Identify which cell holds the provided text, then report its [x, y] central coordinate. 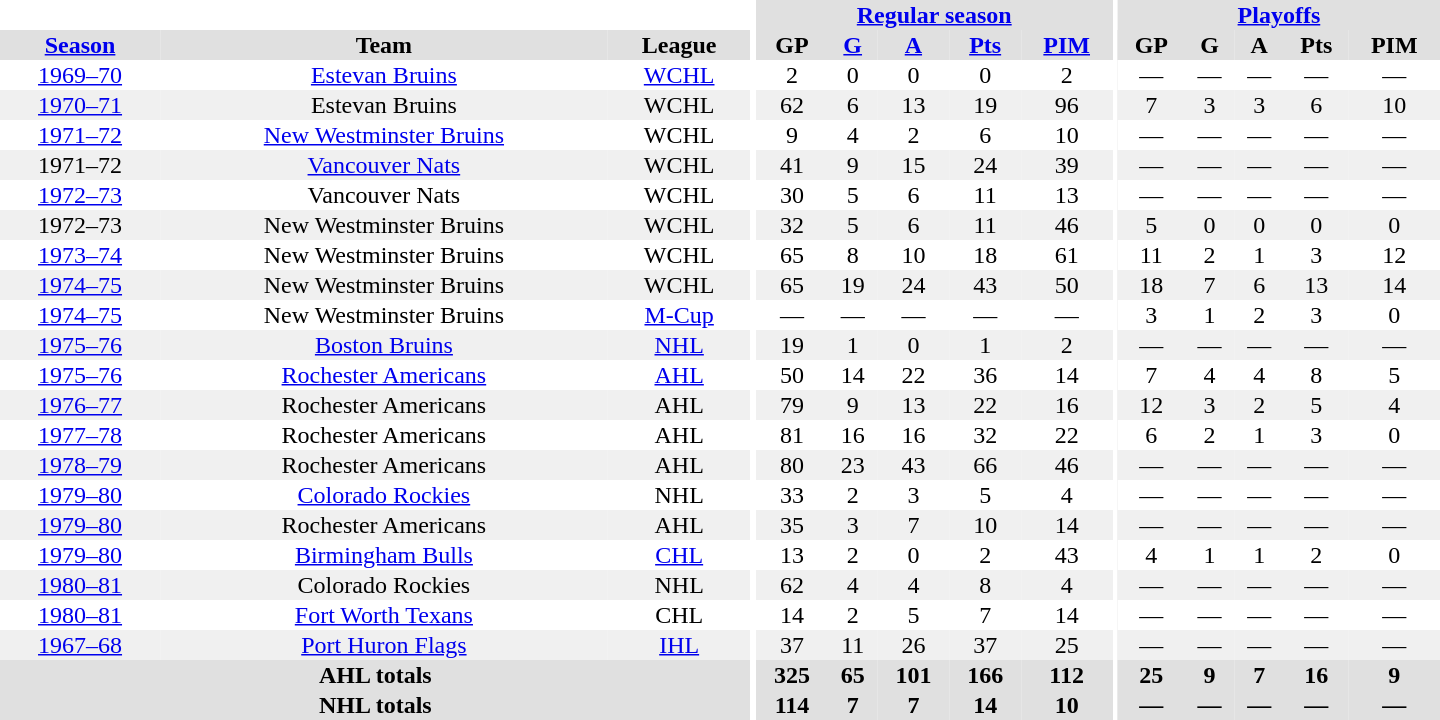
Birmingham Bulls [384, 555]
Regular season [934, 15]
AHL totals [376, 675]
112 [1066, 675]
M-Cup [680, 315]
33 [792, 495]
30 [792, 195]
80 [792, 465]
Fort Worth Texans [384, 615]
NHL totals [376, 705]
166 [985, 675]
1973–74 [80, 255]
1969–70 [80, 75]
Port Huron Flags [384, 645]
League [680, 45]
1967–68 [80, 645]
Boston Bruins [384, 345]
Season [80, 45]
1978–79 [80, 465]
1976–77 [80, 405]
325 [792, 675]
66 [985, 465]
1977–78 [80, 435]
36 [985, 375]
96 [1066, 105]
41 [792, 165]
1970–71 [80, 105]
Playoffs [1279, 15]
101 [914, 675]
79 [792, 405]
81 [792, 435]
26 [914, 645]
15 [914, 165]
IHL [680, 645]
114 [792, 705]
Team [384, 45]
61 [1066, 255]
39 [1066, 165]
23 [853, 465]
35 [792, 525]
